Extract the [x, y] coordinate from the center of the cell holding the provided text.  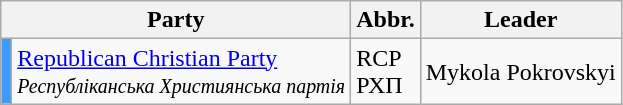
Abbr. [386, 20]
Republican Christian PartyРеспублiканська Християнська партія [182, 72]
Leader [520, 20]
Mykola Pokrovskyi [520, 72]
Party [176, 20]
RCPРХП [386, 72]
